Determine the (X, Y) coordinate at the center of the cell enclosing the given text.  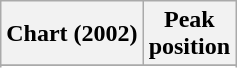
Chart (2002) (72, 34)
Peakposition (189, 34)
